Pinpoint the cell where the given text exists, returning its (X, Y) midpoint coordinate. 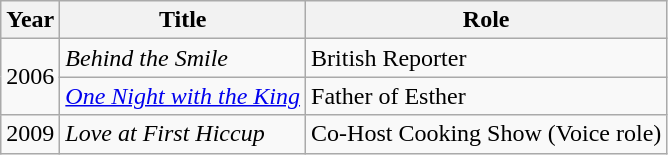
2009 (30, 134)
Role (486, 20)
2006 (30, 77)
One Night with the King (183, 96)
Love at First Hiccup (183, 134)
Title (183, 20)
British Reporter (486, 58)
Year (30, 20)
Behind the Smile (183, 58)
Co-Host Cooking Show (Voice role) (486, 134)
Father of Esther (486, 96)
